Determine the (x, y) coordinate at the center of the cell enclosing the given text.  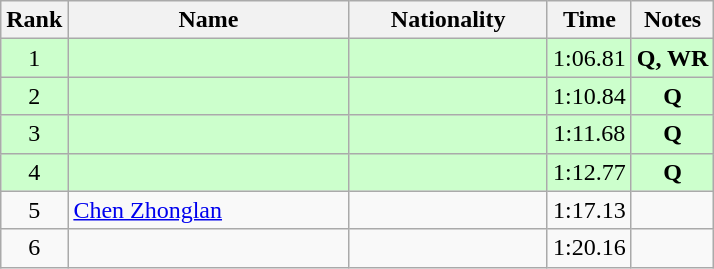
1:10.84 (589, 96)
1 (34, 58)
1:06.81 (589, 58)
Chen Zhonglan (208, 210)
4 (34, 172)
Time (589, 20)
Rank (34, 20)
1:11.68 (589, 134)
5 (34, 210)
1:20.16 (589, 248)
2 (34, 96)
Name (208, 20)
1:12.77 (589, 172)
Nationality (448, 20)
3 (34, 134)
1:17.13 (589, 210)
Notes (672, 20)
Q, WR (672, 58)
6 (34, 248)
